For the text-containing cell, return its midpoint in (x, y) coordinate format. 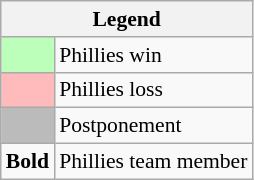
Bold (28, 162)
Postponement (153, 126)
Phillies team member (153, 162)
Phillies win (153, 55)
Legend (127, 19)
Phillies loss (153, 90)
